From the cell containing the given text, extract its center point as [x, y] coordinate. 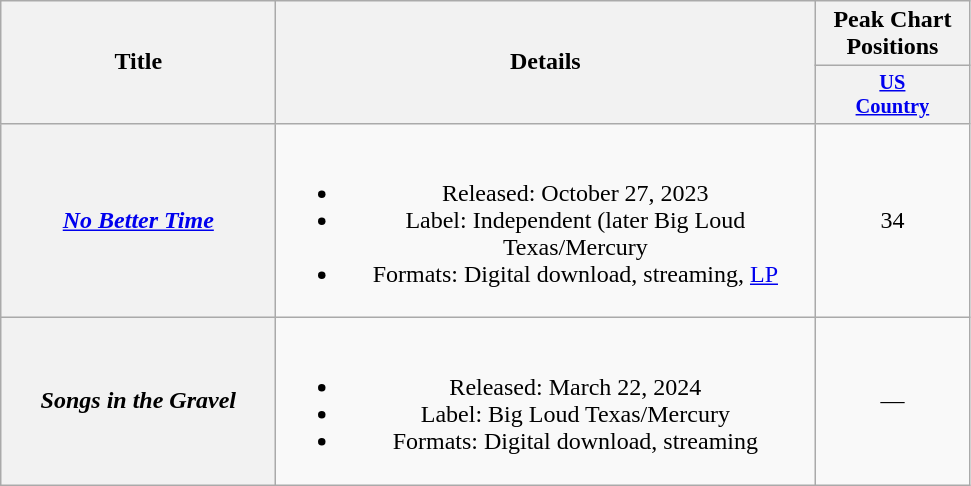
— [892, 402]
Released: March 22, 2024Label: Big Loud Texas/MercuryFormats: Digital download, streaming [546, 402]
USCountry [892, 95]
Songs in the Gravel [138, 402]
Details [546, 62]
Peak Chart Positions [892, 34]
Released: October 27, 2023Label: Independent (later Big Loud Texas/MercuryFormats: Digital download, streaming, LP [546, 220]
34 [892, 220]
No Better Time [138, 220]
Title [138, 62]
